Scan for the cell matching the given text and deliver its (x, y) coordinate at center. 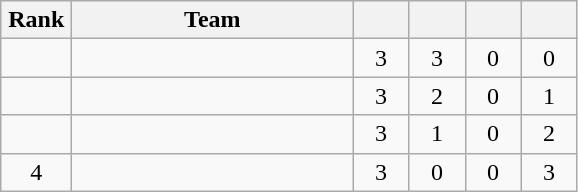
Team (212, 20)
4 (36, 172)
Rank (36, 20)
